From the cell containing the given text, extract its center point as [x, y] coordinate. 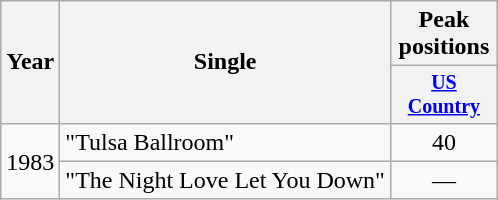
"The Night Love Let You Down" [226, 180]
Peak positions [444, 34]
— [444, 180]
1983 [30, 161]
"Tulsa Ballroom" [226, 142]
Year [30, 62]
US Country [444, 94]
Single [226, 62]
40 [444, 142]
